Detect which cell encompasses the target text, then output its (x, y) center coordinate. 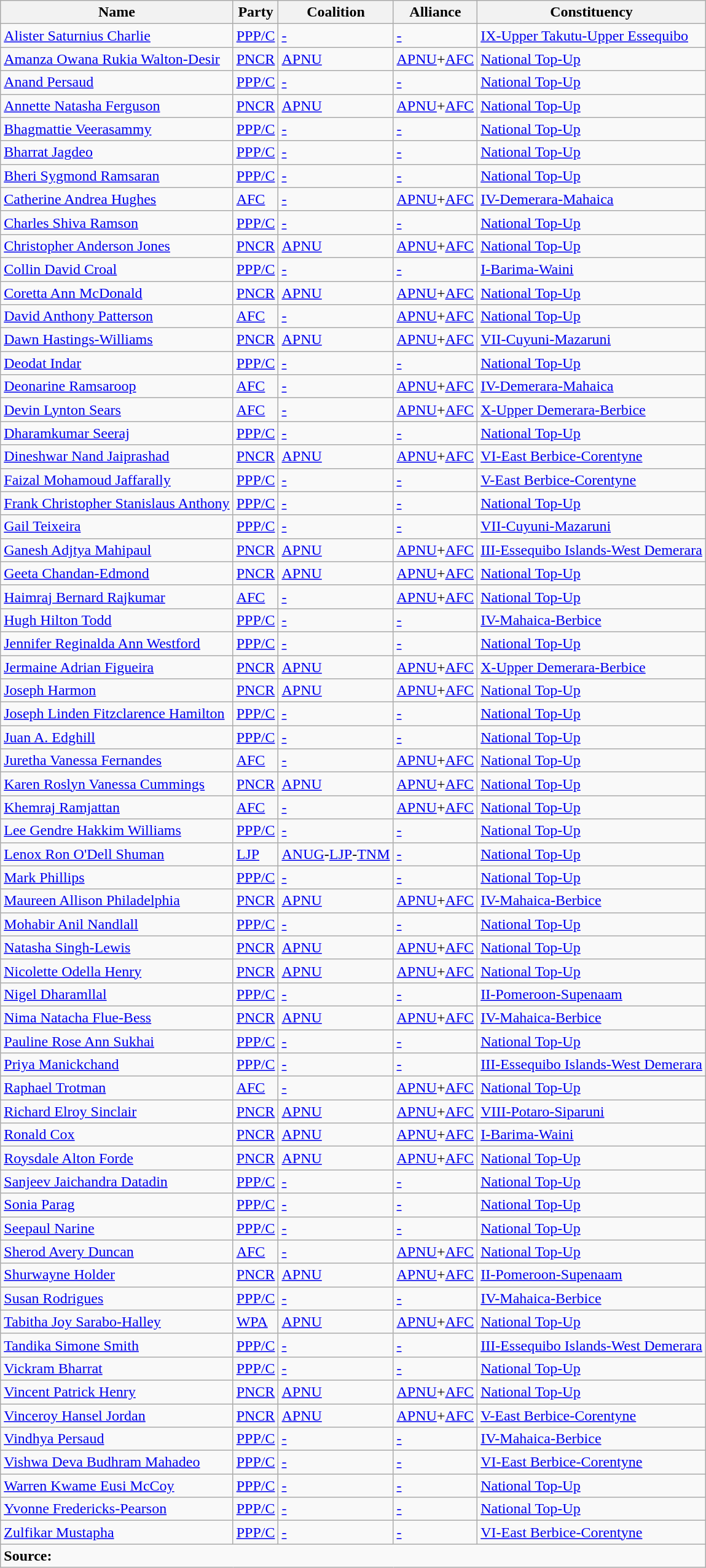
Anand Persaud (117, 82)
ANUG-LJP-TNM (335, 854)
Christopher Anderson Jones (117, 246)
Joseph Linden Fitzclarence Hamilton (117, 714)
Dawn Hastings-Williams (117, 340)
Charles Shiva Ramson (117, 222)
Bheri Sygmond Ramsaran (117, 176)
Catherine Andrea Hughes (117, 199)
Devin Lynton Sears (117, 410)
IX-Upper Takutu-Upper Essequibo (592, 36)
David Anthony Patterson (117, 316)
Yvonne Fredericks-Pearson (117, 1509)
LJP (256, 854)
Juan A. Edghill (117, 737)
Geeta Chandan-Edmond (117, 573)
Bhagmattie Veerasammy (117, 129)
Vickram Bharrat (117, 1368)
Pauline Rose Ann Sukhai (117, 1041)
Juretha Vanessa Fernandes (117, 761)
Alliance (435, 12)
Frank Christopher Stanislaus Anthony (117, 503)
Vishwa Deva Budhram Mahadeo (117, 1462)
Jennifer Reginalda Ann Westford (117, 643)
Annette Natasha Ferguson (117, 106)
Joseph Harmon (117, 691)
Mark Phillips (117, 877)
Dineshwar Nand Jaiprashad (117, 457)
Tandika Simone Smith (117, 1345)
Natasha Singh-Lewis (117, 947)
Susan Rodrigues (117, 1298)
Hugh Hilton Todd (117, 620)
Faizal Mohamoud Jaffarally (117, 480)
Jermaine Adrian Figueira (117, 667)
Lenox Ron O'Dell Shuman (117, 854)
Coretta Ann McDonald (117, 293)
Party (256, 12)
Deonarine Ramsaroop (117, 386)
Bharrat Jagdeo (117, 152)
Collin David Croal (117, 269)
Name (117, 12)
Ganesh Adjtya Mahipaul (117, 550)
Priya Manickchand (117, 1065)
Zulfikar Mustapha (117, 1532)
Roysdale Alton Forde (117, 1158)
VIII-Potaro-Siparuni (592, 1111)
Nicolette Odella Henry (117, 971)
Mohabir Anil Nandlall (117, 924)
Khemraj Ramjattan (117, 807)
Constituency (592, 12)
Vinceroy Hansel Jordan (117, 1415)
Raphael Trotman (117, 1088)
Deodat Indar (117, 363)
Sanjeev Jaichandra Datadin (117, 1182)
Nima Natacha Flue-Bess (117, 1017)
Lee Gendre Hakkim Williams (117, 831)
Ronald Cox (117, 1135)
Amanza Owana Rukia Walton-Desir (117, 59)
Warren Kwame Eusi McCoy (117, 1486)
Gail Teixeira (117, 527)
Vincent Patrick Henry (117, 1392)
Richard Elroy Sinclair (117, 1111)
Sherod Avery Duncan (117, 1252)
Alister Saturnius Charlie (117, 36)
Seepaul Narine (117, 1228)
Nigel Dharamllal (117, 994)
Tabitha Joy Sarabo-Halley (117, 1322)
Vindhya Persaud (117, 1439)
Sonia Parag (117, 1205)
Source: (353, 1556)
Haimraj Bernard Rajkumar (117, 597)
Karen Roslyn Vanessa Cummings (117, 784)
WPA (256, 1322)
Coalition (335, 12)
Dharamkumar Seeraj (117, 433)
Maureen Allison Philadelphia (117, 901)
Shurwayne Holder (117, 1275)
